For the text-containing cell, return its midpoint in (X, Y) coordinate format. 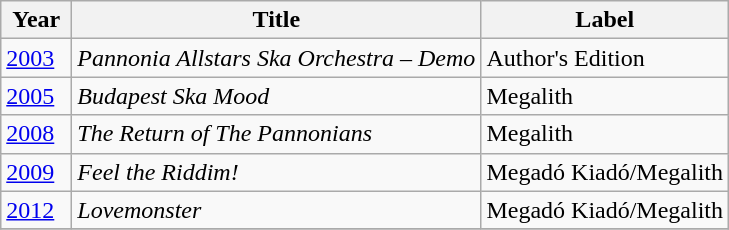
Feel the Riddim! (276, 172)
Author's Edition (605, 58)
Budapest Ska Mood (276, 96)
Pannonia Allstars Ska Orchestra – Demo (276, 58)
2003 (36, 58)
2012 (36, 210)
2008 (36, 134)
Lovemonster (276, 210)
Year (36, 20)
Label (605, 20)
2005 (36, 96)
The Return of The Pannonians (276, 134)
Title (276, 20)
2009 (36, 172)
